Provide the [X, Y] coordinate of the cell's center where the given text is located.  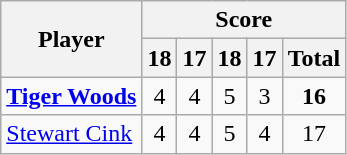
Player [72, 39]
Score [244, 20]
3 [264, 96]
16 [314, 96]
Stewart Cink [72, 134]
Tiger Woods [72, 96]
Total [314, 58]
